Extract the (X, Y) coordinate from the center of the cell holding the provided text.  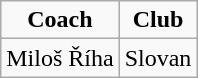
Club (158, 20)
Miloš Říha (60, 58)
Slovan (158, 58)
Coach (60, 20)
